Return the (x, y) coordinate for the center point of the cell that contains the specified text.  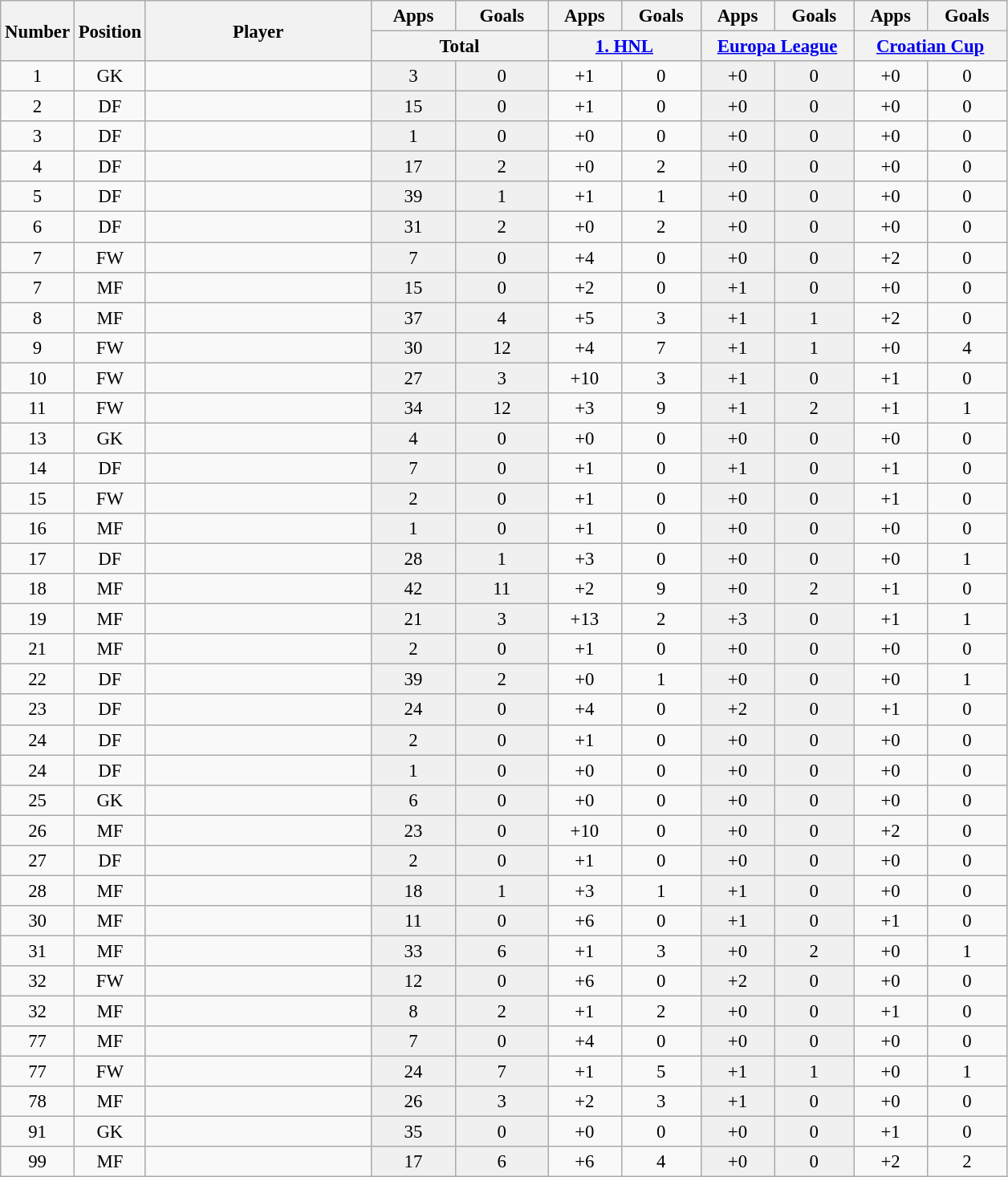
22 (38, 680)
16 (38, 529)
+5 (585, 318)
Position (109, 30)
91 (38, 1132)
1. HNL (624, 47)
25 (38, 800)
10 (38, 378)
14 (38, 469)
19 (38, 619)
Number (38, 30)
Player (258, 30)
Total (459, 47)
Croatian Cup (931, 47)
78 (38, 1102)
37 (413, 318)
Europa League (777, 47)
33 (413, 951)
34 (413, 408)
+13 (585, 619)
35 (413, 1132)
42 (413, 589)
13 (38, 438)
